Provide the [X, Y] coordinate of the cell's center where the given text is located.  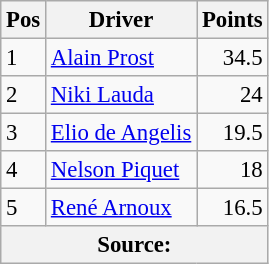
34.5 [232, 58]
Niki Lauda [122, 95]
16.5 [232, 208]
Driver [122, 20]
5 [24, 208]
18 [232, 170]
4 [24, 170]
3 [24, 133]
Nelson Piquet [122, 170]
Source: [134, 245]
Elio de Angelis [122, 133]
Points [232, 20]
Pos [24, 20]
2 [24, 95]
1 [24, 58]
24 [232, 95]
René Arnoux [122, 208]
19.5 [232, 133]
Alain Prost [122, 58]
